Determine the (x, y) coordinate at the center of the cell enclosing the given text.  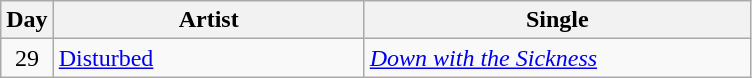
29 (27, 58)
Artist (208, 20)
Disturbed (208, 58)
Day (27, 20)
Down with the Sickness (557, 58)
Single (557, 20)
